Search for the cell housing the specified text and yield its [X, Y] center coordinate. 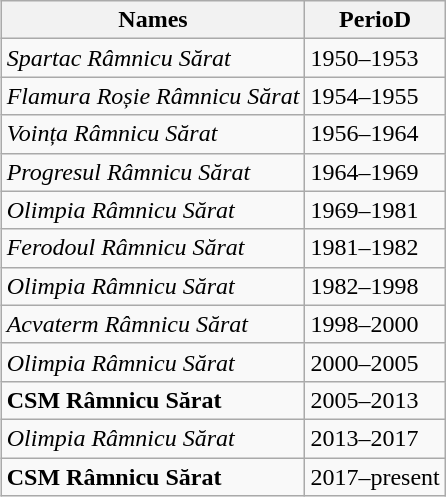
1950–1953 [375, 58]
2000–2005 [375, 362]
1969–1981 [375, 210]
Acvaterm Râmnicu Sărat [153, 324]
1956–1964 [375, 134]
Flamura Roșie Râmnicu Sărat [153, 96]
Ferodoul Râmnicu Sărat [153, 248]
1981–1982 [375, 248]
Voința Râmnicu Sărat [153, 134]
Names [153, 20]
1998–2000 [375, 324]
1964–1969 [375, 172]
2013–2017 [375, 438]
PerioD [375, 20]
Progresul Râmnicu Sărat [153, 172]
2017–present [375, 477]
1954–1955 [375, 96]
Spartac Râmnicu Sărat [153, 58]
1982–1998 [375, 286]
2005–2013 [375, 400]
